Search for the cell housing the specified text and yield its [X, Y] center coordinate. 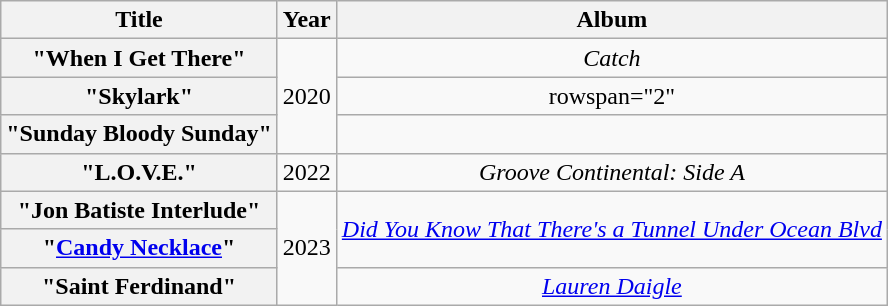
2023 [306, 248]
rowspan="2" [612, 96]
Year [306, 20]
"Skylark" [140, 96]
2020 [306, 96]
"Sunday Bloody Sunday" [140, 134]
Album [612, 20]
Catch [612, 58]
"Saint Ferdinand" [140, 286]
"When I Get There" [140, 58]
Groove Continental: Side A [612, 172]
2022 [306, 172]
"Jon Batiste Interlude" [140, 210]
"L.O.V.E." [140, 172]
Title [140, 20]
Lauren Daigle [612, 286]
Did You Know That There's a Tunnel Under Ocean Blvd [612, 229]
"Candy Necklace" [140, 248]
